Search for the cell housing the specified text and yield its [x, y] center coordinate. 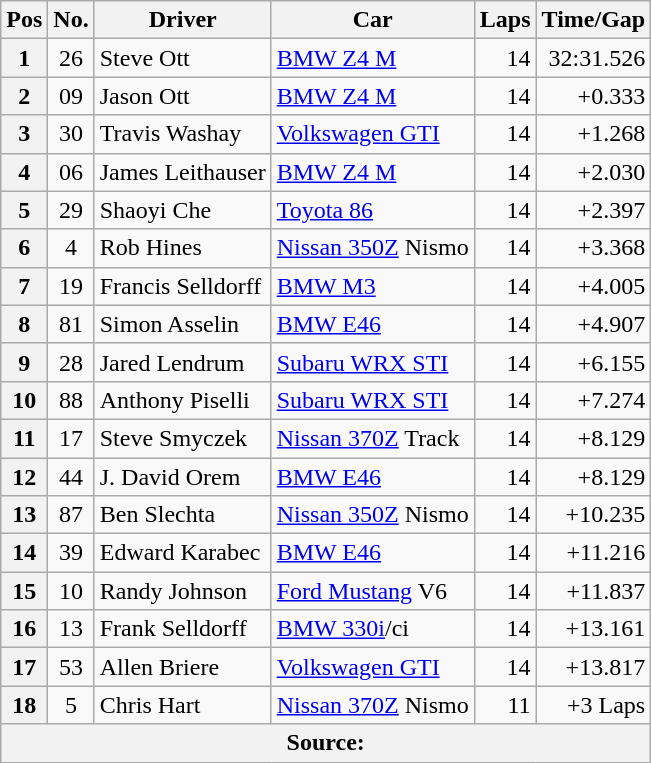
19 [71, 286]
Anthony Piselli [182, 400]
Driver [182, 20]
+4.907 [594, 324]
No. [71, 20]
Nissan 370Z Track [372, 438]
28 [71, 362]
Francis Selldorff [182, 286]
Edward Karabec [182, 553]
Steve Smyczek [182, 438]
87 [71, 515]
Frank Selldorff [182, 629]
+6.155 [594, 362]
Ford Mustang V6 [372, 591]
+1.268 [594, 134]
+0.333 [594, 96]
BMW M3 [372, 286]
+11.216 [594, 553]
Jason Ott [182, 96]
+13.817 [594, 667]
8 [24, 324]
81 [71, 324]
Shaoyi Che [182, 210]
2 [24, 96]
Steve Ott [182, 58]
06 [71, 172]
44 [71, 477]
Pos [24, 20]
Ben Slechta [182, 515]
12 [24, 477]
Jared Lendrum [182, 362]
Laps [505, 20]
+10.235 [594, 515]
30 [71, 134]
J. David Orem [182, 477]
7 [24, 286]
26 [71, 58]
Allen Briere [182, 667]
+4.005 [594, 286]
9 [24, 362]
15 [24, 591]
James Leithauser [182, 172]
Rob Hines [182, 248]
09 [71, 96]
+3 Laps [594, 705]
Source: [326, 743]
53 [71, 667]
Chris Hart [182, 705]
Randy Johnson [182, 591]
Simon Asselin [182, 324]
6 [24, 248]
BMW 330i/ci [372, 629]
+7.274 [594, 400]
88 [71, 400]
18 [24, 705]
Time/Gap [594, 20]
+2.397 [594, 210]
1 [24, 58]
+3.368 [594, 248]
39 [71, 553]
29 [71, 210]
+13.161 [594, 629]
32:31.526 [594, 58]
+2.030 [594, 172]
+11.837 [594, 591]
Travis Washay [182, 134]
Toyota 86 [372, 210]
16 [24, 629]
Car [372, 20]
Nissan 370Z Nismo [372, 705]
3 [24, 134]
